Provide the [x, y] coordinate of the cell's center where the given text is located.  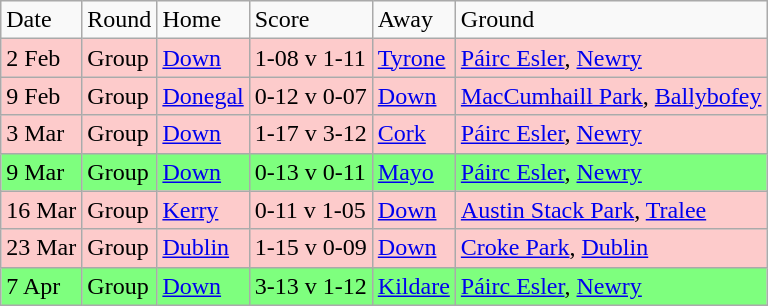
3-13 v 1-12 [310, 286]
1-17 v 3-12 [310, 134]
Kildare [414, 286]
Dublin [203, 248]
3 Mar [42, 134]
7 Apr [42, 286]
2 Feb [42, 58]
0-13 v 0-11 [310, 172]
Donegal [203, 96]
0-11 v 1-05 [310, 210]
Austin Stack Park, Tralee [611, 210]
MacCumhaill Park, Ballybofey [611, 96]
16 Mar [42, 210]
Ground [611, 20]
1-15 v 0-09 [310, 248]
Away [414, 20]
0-12 v 0-07 [310, 96]
Score [310, 20]
Croke Park, Dublin [611, 248]
Kerry [203, 210]
9 Feb [42, 96]
Mayo [414, 172]
Date [42, 20]
Cork [414, 134]
Tyrone [414, 58]
1-08 v 1-11 [310, 58]
23 Mar [42, 248]
9 Mar [42, 172]
Home [203, 20]
Round [120, 20]
